Provide the (X, Y) coordinate of the cell's center where the given text is located.  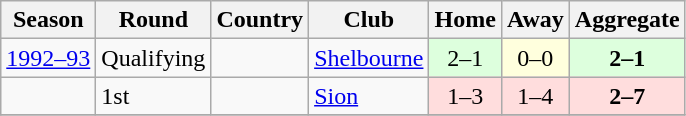
Club (369, 20)
Home (465, 20)
Qualifying (154, 58)
0–0 (535, 58)
Aggregate (627, 20)
Season (48, 20)
Round (154, 20)
Shelbourne (369, 58)
Country (260, 20)
Away (535, 20)
1992–93 (48, 58)
1–4 (535, 96)
1–3 (465, 96)
1st (154, 96)
Sion (369, 96)
2–7 (627, 96)
